Scan for the cell matching the given text and deliver its (x, y) coordinate at center. 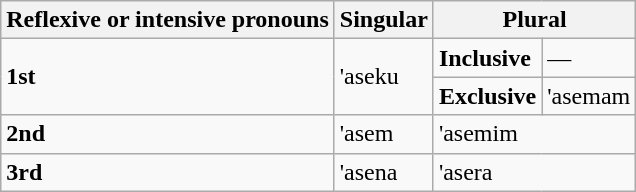
'asena (384, 172)
'asera (534, 172)
— (589, 58)
Plural (534, 20)
2nd (168, 134)
'asem (384, 134)
Inclusive (487, 58)
'asemam (589, 96)
Singular (384, 20)
'aseku (384, 77)
3rd (168, 172)
'asemim (534, 134)
Reflexive or intensive pronouns (168, 20)
Exclusive (487, 96)
1st (168, 77)
